From the cell containing the given text, extract its center point as (x, y) coordinate. 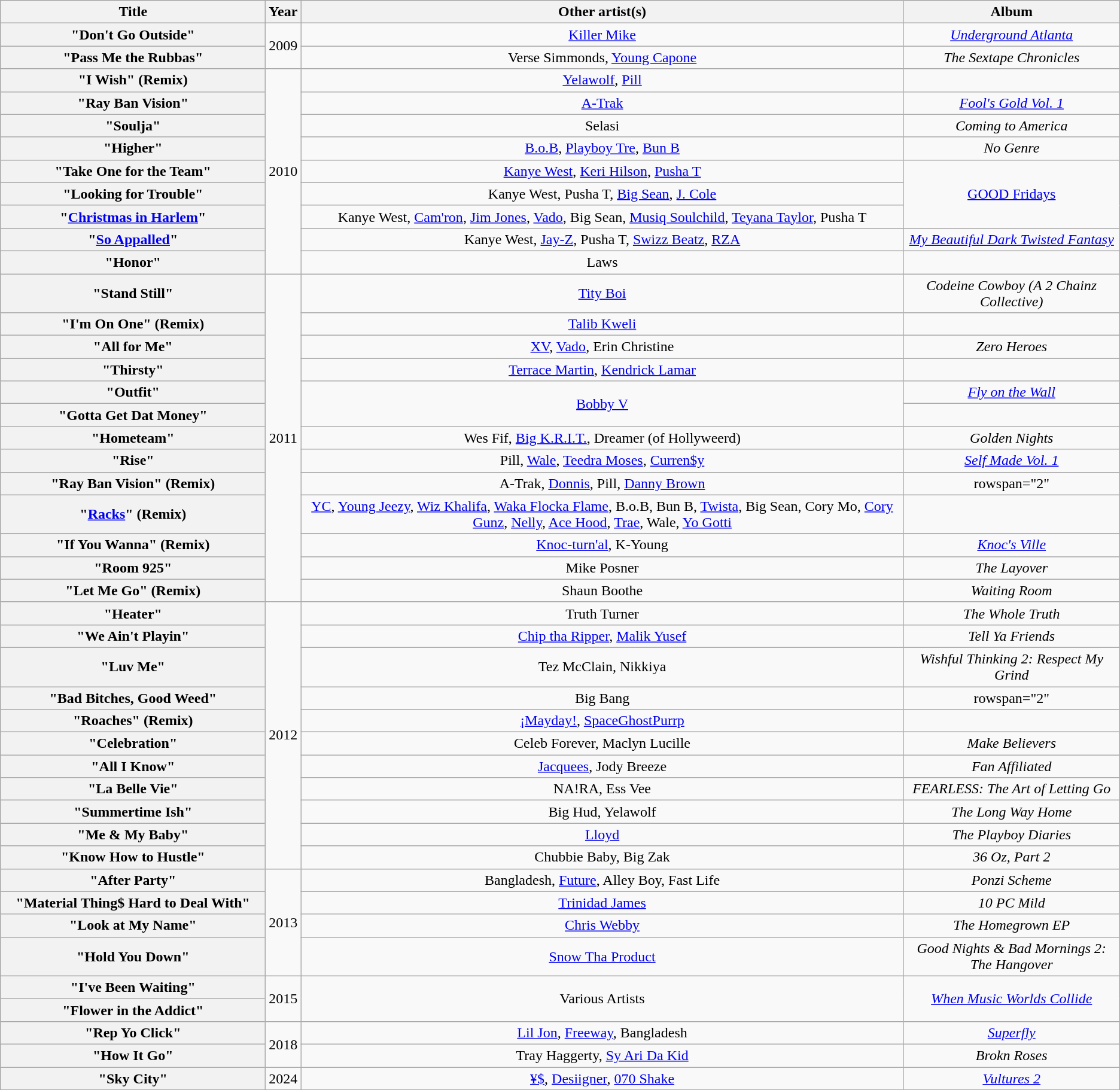
"La Belle Vie" (133, 789)
Tell Ya Friends (1011, 636)
Bobby V (602, 404)
The Homegrown EP (1011, 925)
"Hometeam" (133, 438)
"Rise" (133, 461)
¡Mayday!, SpaceGhostPurrp (602, 721)
Various Artists (602, 998)
Other artist(s) (602, 12)
Wes Fif, Big K.R.I.T., Dreamer (of Hollyweerd) (602, 438)
NA!RA, Ess Vee (602, 789)
Album (1011, 12)
Shaun Boothe (602, 590)
Tity Boi (602, 293)
When Music Worlds Collide (1011, 998)
Coming to America (1011, 126)
"Take One for the Team" (133, 171)
Tray Haggerty, Sy Ari Da Kid (602, 1055)
Golden Nights (1011, 438)
"We Ain't Playin" (133, 636)
Good Nights & Bad Mornings 2: The Hangover (1011, 956)
Truth Turner (602, 613)
Codeine Cowboy (A 2 Chainz Collective) (1011, 293)
The Long Way Home (1011, 812)
Chip tha Ripper, Malik Yusef (602, 636)
Selasi (602, 126)
Fly on the Wall (1011, 392)
Knoc's Ville (1011, 545)
The Sextape Chronicles (1011, 57)
Wishful Thinking 2: Respect My Grind (1011, 666)
"Outfit" (133, 392)
"Material Thing$ Hard to Deal With" (133, 903)
"Sky City" (133, 1079)
Kanye West, Jay-Z, Pusha T, Swizz Beatz, RZA (602, 239)
"All I Know" (133, 766)
Terrace Martin, Kendrick Lamar (602, 370)
"So Appalled" (133, 239)
"I Wish" (Remix) (133, 80)
"Looking for Trouble" (133, 194)
Superfly (1011, 1033)
Pill, Wale, Teedra Moses, Curren$y (602, 461)
"After Party" (133, 880)
Underground Atlanta (1011, 35)
"Soulja" (133, 126)
"Flower in the Addict" (133, 1010)
Snow Tha Product (602, 956)
"Racks" (Remix) (133, 514)
"How It Go" (133, 1055)
XV, Vado, Erin Christine (602, 347)
"Rep Yo Click" (133, 1033)
"Stand Still" (133, 293)
The Playboy Diaries (1011, 835)
Kanye West, Cam'ron, Jim Jones, Vado, Big Sean, Musiq Soulchild, Teyana Taylor, Pusha T (602, 217)
"If You Wanna" (Remix) (133, 545)
"Know How to Hustle" (133, 857)
Brokn Roses (1011, 1055)
"Look at My Name" (133, 925)
Chubbie Baby, Big Zak (602, 857)
"Ray Ban Vision" (Remix) (133, 483)
Jacquees, Jody Breeze (602, 766)
"Roaches" (Remix) (133, 721)
The Whole Truth (1011, 613)
Bangladesh, Future, Alley Boy, Fast Life (602, 880)
Zero Heroes (1011, 347)
Mike Posner (602, 568)
Knoc-turn'al, K-Young (602, 545)
2010 (284, 171)
"Honor" (133, 262)
Big Bang (602, 698)
A-Trak (602, 103)
"I'm On One" (Remix) (133, 324)
2009 (284, 46)
Kanye West, Pusha T, Big Sean, J. Cole (602, 194)
FEARLESS: The Art of Letting Go (1011, 789)
36 Oz, Part 2 (1011, 857)
"Pass Me the Rubbas" (133, 57)
"Me & My Baby" (133, 835)
"Luv Me" (133, 666)
Kanye West, Keri Hilson, Pusha T (602, 171)
Waiting Room (1011, 590)
"Summertime Ish" (133, 812)
B.o.B, Playboy Tre, Bun B (602, 148)
"Room 925" (133, 568)
"Thirsty" (133, 370)
"Celebration" (133, 744)
¥$, Desiigner, 070 Shake (602, 1079)
2015 (284, 998)
"Hold You Down" (133, 956)
Self Made Vol. 1 (1011, 461)
No Genre (1011, 148)
Tez McClain, Nikkiya (602, 666)
Laws (602, 262)
The Layover (1011, 568)
2018 (284, 1044)
"Gotta Get Dat Money" (133, 415)
Ponzi Scheme (1011, 880)
Celeb Forever, Maclyn Lucille (602, 744)
"Higher" (133, 148)
2013 (284, 922)
"I've Been Waiting" (133, 987)
YC, Young Jeezy, Wiz Khalifa, Waka Flocka Flame, B.o.B, Bun B, Twista, Big Sean, Cory Mo, Cory Gunz, Nelly, Ace Hood, Trae, Wale, Yo Gotti (602, 514)
10 PC Mild (1011, 903)
Title (133, 12)
"Don't Go Outside" (133, 35)
2011 (284, 438)
Talib Kweli (602, 324)
"Ray Ban Vision" (133, 103)
A-Trak, Donnis, Pill, Danny Brown (602, 483)
Lloyd (602, 835)
My Beautiful Dark Twisted Fantasy (1011, 239)
"Let Me Go" (Remix) (133, 590)
Fan Affiliated (1011, 766)
Yelawolf, Pill (602, 80)
2012 (284, 735)
Trinidad James (602, 903)
Year (284, 12)
"Christmas in Harlem" (133, 217)
Verse Simmonds, Young Capone (602, 57)
GOOD Fridays (1011, 194)
Make Believers (1011, 744)
"Bad Bitches, Good Weed" (133, 698)
2024 (284, 1079)
Vultures 2 (1011, 1079)
"Heater" (133, 613)
Lil Jon, Freeway, Bangladesh (602, 1033)
"All for Me" (133, 347)
Killer Mike (602, 35)
Fool's Gold Vol. 1 (1011, 103)
Chris Webby (602, 925)
Big Hud, Yelawolf (602, 812)
